For the text-containing cell, return its midpoint in [X, Y] coordinate format. 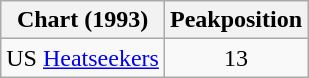
US Heatseekers [83, 58]
Peakposition [236, 20]
13 [236, 58]
Chart (1993) [83, 20]
